Provide the [x, y] coordinate of the cell's center where the given text is located.  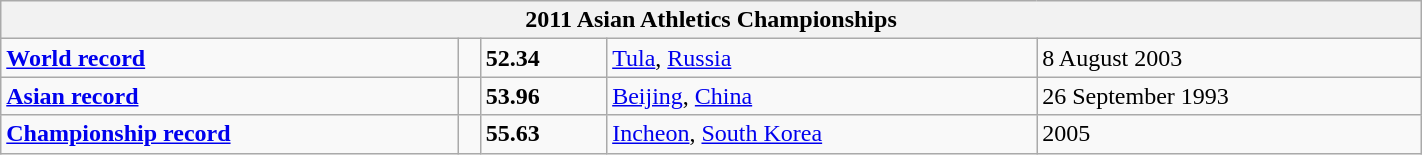
8 August 2003 [1230, 58]
26 September 1993 [1230, 96]
Beijing, China [822, 96]
2011 Asian Athletics Championships [711, 20]
55.63 [544, 134]
World record [230, 58]
Incheon, South Korea [822, 134]
Asian record [230, 96]
53.96 [544, 96]
Championship record [230, 134]
Tula, Russia [822, 58]
52.34 [544, 58]
2005 [1230, 134]
